Scan for the cell matching the given text and deliver its [X, Y] coordinate at center. 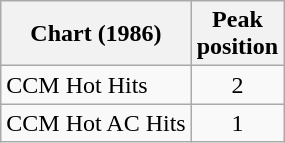
CCM Hot Hits [96, 85]
1 [237, 123]
2 [237, 85]
Chart (1986) [96, 34]
CCM Hot AC Hits [96, 123]
Peakposition [237, 34]
